From the cell containing the given text, extract its center point as (X, Y) coordinate. 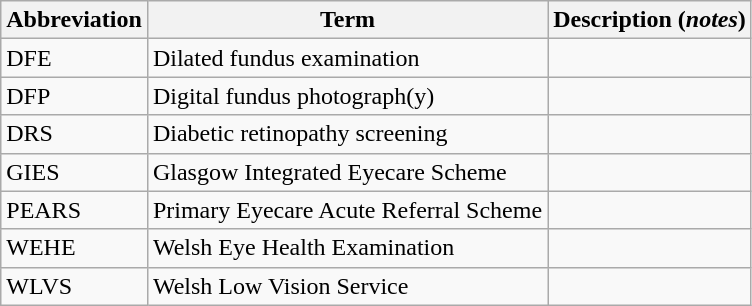
Diabetic retinopathy screening (347, 134)
Dilated fundus examination (347, 58)
Primary Eyecare Acute Referral Scheme (347, 210)
Welsh Eye Health Examination (347, 248)
WLVS (74, 286)
Abbreviation (74, 20)
DRS (74, 134)
PEARS (74, 210)
Term (347, 20)
Glasgow Integrated Eyecare Scheme (347, 172)
GIES (74, 172)
WEHE (74, 248)
DFE (74, 58)
DFP (74, 96)
Digital fundus photograph(y) (347, 96)
Description (notes) (650, 20)
Welsh Low Vision Service (347, 286)
